From the cell containing the given text, extract its center point as (x, y) coordinate. 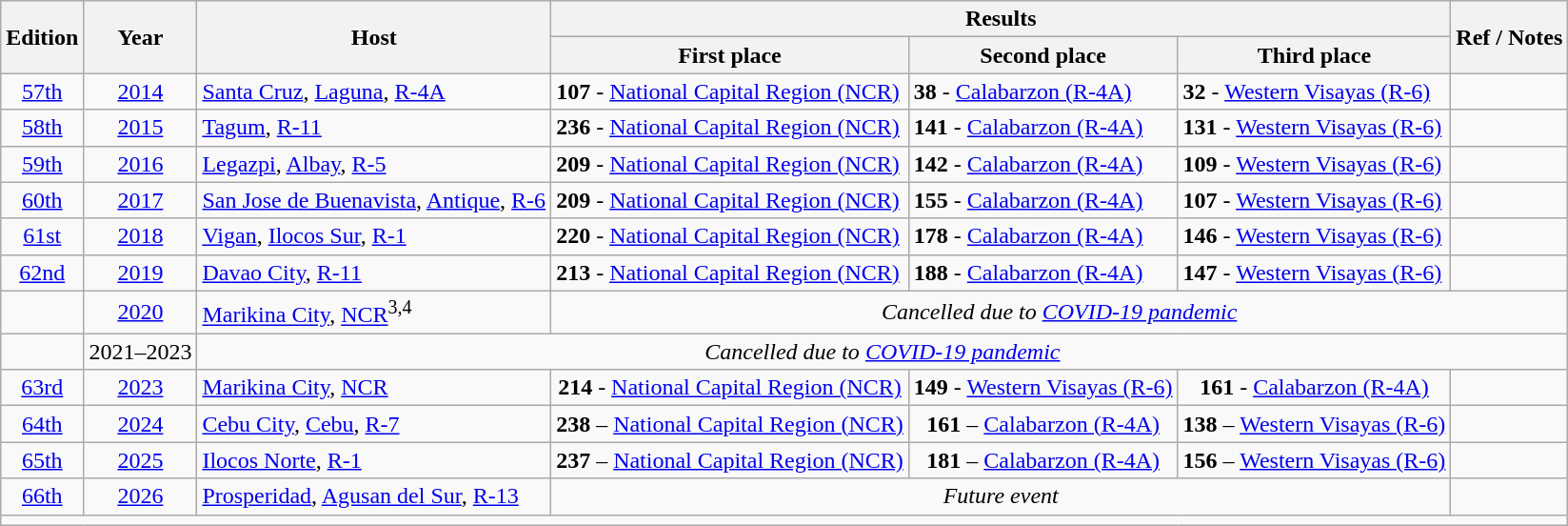
61st (42, 236)
57th (42, 91)
2023 (141, 388)
141 - Calabarzon (R-4A) (1043, 128)
2014 (141, 91)
2020 (141, 313)
238 – National Capital Region (NCR) (730, 424)
236 - National Capital Region (NCR) (730, 128)
109 - Western Visayas (R-6) (1314, 164)
65th (42, 460)
San Jose de Buenavista, Antique, R-6 (374, 200)
First place (730, 55)
Prosperidad, Agusan del Sur, R-13 (374, 496)
Vigan, Ilocos Sur, R-1 (374, 236)
38 - Calabarzon (R-4A) (1043, 91)
2016 (141, 164)
147 - Western Visayas (R-6) (1314, 273)
60th (42, 200)
Edition (42, 37)
131 - Western Visayas (R-6) (1314, 128)
2017 (141, 200)
142 - Calabarzon (R-4A) (1043, 164)
181 – Calabarzon (R-4A) (1043, 460)
58th (42, 128)
Marikina City, NCR (374, 388)
Ilocos Norte, R-1 (374, 460)
2025 (141, 460)
107 - National Capital Region (NCR) (730, 91)
Results (1002, 19)
Ref / Notes (1510, 37)
161 - Calabarzon (R-4A) (1314, 388)
2021–2023 (141, 352)
Third place (1314, 55)
Second place (1043, 55)
62nd (42, 273)
Host (374, 37)
220 - National Capital Region (NCR) (730, 236)
Santa Cruz, Laguna, R-4A (374, 91)
Davao City, R-11 (374, 273)
Legazpi, Albay, R-5 (374, 164)
2019 (141, 273)
Cebu City, Cebu, R-7 (374, 424)
Year (141, 37)
Marikina City, NCR3,4 (374, 313)
2018 (141, 236)
213 - National Capital Region (NCR) (730, 273)
237 – National Capital Region (NCR) (730, 460)
146 - Western Visayas (R-6) (1314, 236)
138 – Western Visayas (R-6) (1314, 424)
214 - National Capital Region (NCR) (730, 388)
66th (42, 496)
161 – Calabarzon (R-4A) (1043, 424)
64th (42, 424)
59th (42, 164)
2024 (141, 424)
107 - Western Visayas (R-6) (1314, 200)
156 – Western Visayas (R-6) (1314, 460)
188 - Calabarzon (R-4A) (1043, 273)
32 - Western Visayas (R-6) (1314, 91)
2015 (141, 128)
2026 (141, 496)
Tagum, R-11 (374, 128)
178 - Calabarzon (R-4A) (1043, 236)
155 - Calabarzon (R-4A) (1043, 200)
63rd (42, 388)
Future event (1002, 496)
149 - Western Visayas (R-6) (1043, 388)
